For the text-containing cell, return its midpoint in [x, y] coordinate format. 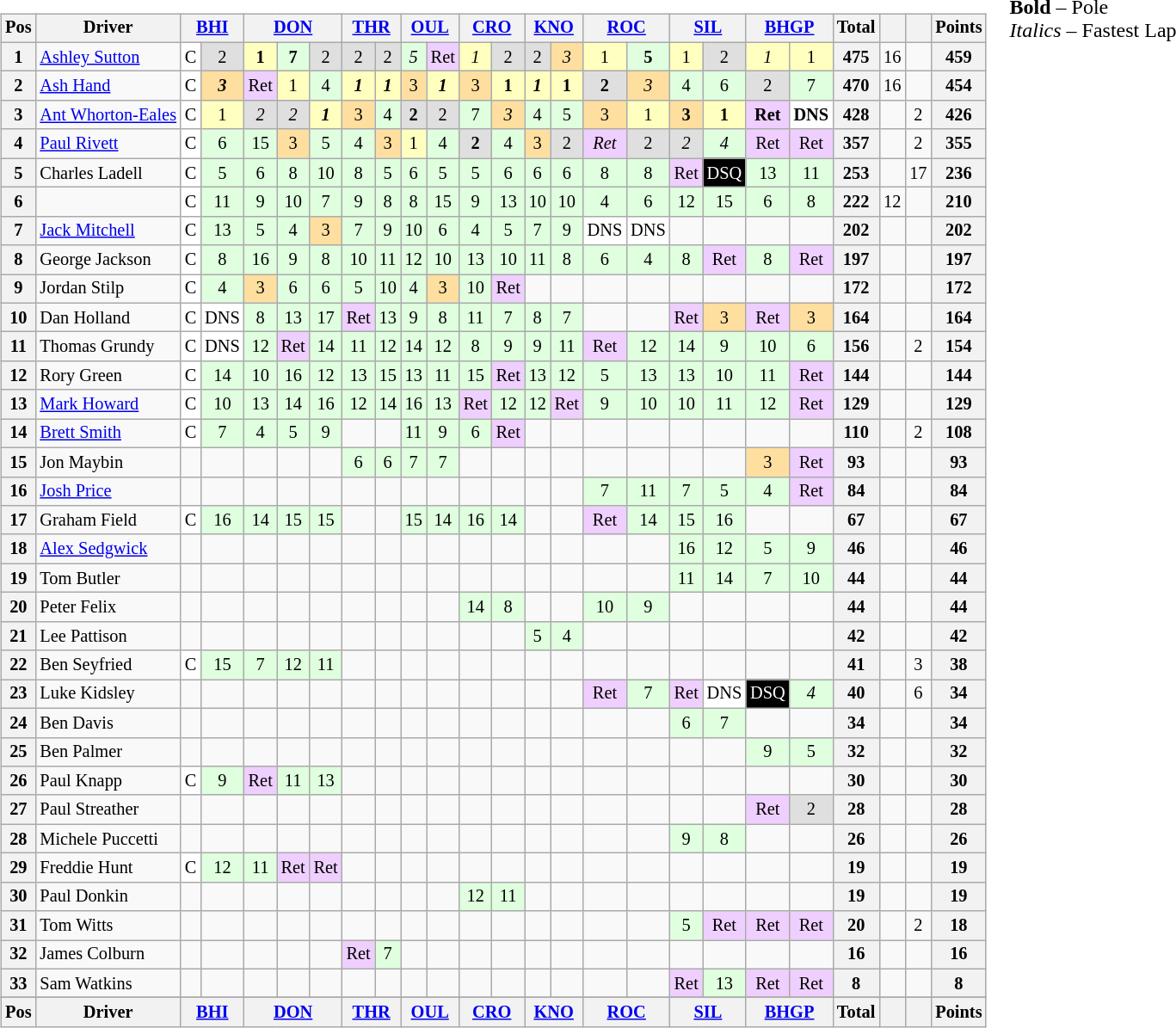
Peter Felix [108, 607]
355 [958, 144]
Ashley Sutton [108, 57]
454 [958, 86]
156 [856, 347]
40 [856, 694]
Lee Pattison [108, 636]
357 [856, 144]
James Colburn [108, 955]
25 [18, 752]
27 [18, 809]
Jon Maybin [108, 462]
Thomas Grundy [108, 347]
Luke Kidsley [108, 694]
31 [18, 926]
Alex Sedgwick [108, 549]
110 [856, 434]
Paul Donkin [108, 896]
George Jackson [108, 260]
Paul Streather [108, 809]
Tom Witts [108, 926]
222 [856, 202]
23 [18, 694]
21 [18, 636]
Graham Field [108, 520]
Jordan Stilp [108, 289]
Josh Price [108, 491]
Dan Holland [108, 317]
Tom Butler [108, 578]
Ben Seyfried [108, 665]
470 [856, 86]
Ash Hand [108, 86]
Freddie Hunt [108, 868]
Paul Rivett [108, 144]
Mark Howard [108, 404]
459 [958, 57]
29 [18, 868]
33 [18, 983]
210 [958, 202]
Charles Ladell [108, 173]
154 [958, 347]
Rory Green [108, 376]
41 [856, 665]
Ant Whorton-Eales [108, 115]
24 [18, 723]
Jack Mitchell [108, 231]
Sam Watkins [108, 983]
428 [856, 115]
Michele Puccetti [108, 839]
426 [958, 115]
253 [856, 173]
475 [856, 57]
38 [958, 665]
Ben Palmer [108, 752]
22 [18, 665]
108 [958, 434]
Paul Knapp [108, 781]
236 [958, 173]
Ben Davis [108, 723]
Brett Smith [108, 434]
